Locate the cell with the specified text and output its [X, Y] center coordinate. 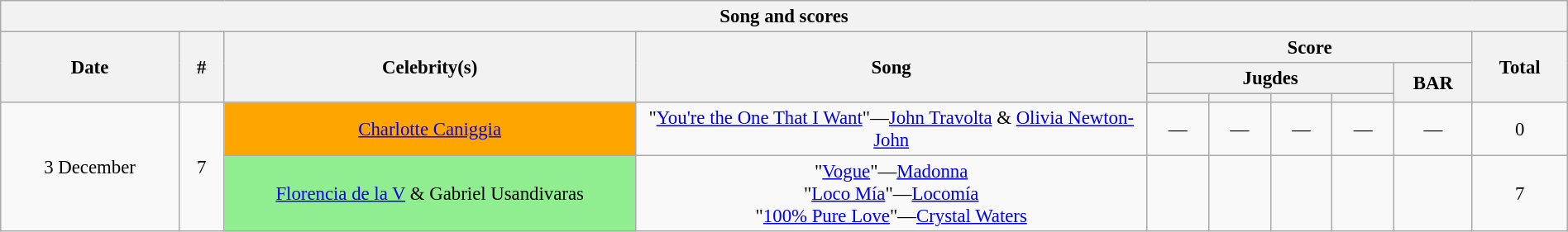
Jugdes [1270, 78]
3 December [90, 167]
Song and scores [784, 17]
0 [1520, 129]
Total [1520, 68]
BAR [1432, 83]
Date [90, 68]
Charlotte Caniggia [430, 129]
Score [1310, 48]
"Vogue"—Madonna"Loco Mía"—Locomía"100% Pure Love"—Crystal Waters [891, 194]
"You're the One That I Want"—John Travolta & Olivia Newton-John [891, 129]
# [201, 68]
Celebrity(s) [430, 68]
Song [891, 68]
Florencia de la V & Gabriel Usandivaras [430, 194]
